Return the [X, Y] coordinate for the center point of the cell that contains the specified text.  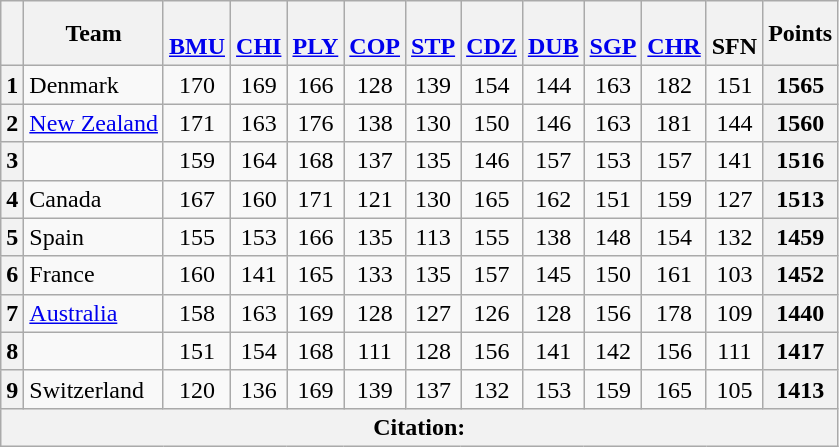
Switzerland [94, 389]
182 [674, 85]
126 [492, 313]
Spain [94, 237]
105 [734, 389]
1413 [800, 389]
STP [434, 34]
3 [12, 161]
181 [674, 123]
9 [12, 389]
176 [316, 123]
France [94, 275]
162 [553, 199]
164 [259, 161]
121 [375, 199]
Australia [94, 313]
145 [553, 275]
Denmark [94, 85]
DUB [553, 34]
2 [12, 123]
120 [196, 389]
167 [196, 199]
1565 [800, 85]
109 [734, 313]
1440 [800, 313]
PLY [316, 34]
1417 [800, 351]
1452 [800, 275]
5 [12, 237]
Citation: [420, 427]
1 [12, 85]
8 [12, 351]
1560 [800, 123]
1513 [800, 199]
1516 [800, 161]
6 [12, 275]
133 [375, 275]
1459 [800, 237]
BMU [196, 34]
161 [674, 275]
SGP [613, 34]
170 [196, 85]
SFN [734, 34]
103 [734, 275]
Canada [94, 199]
CHR [674, 34]
7 [12, 313]
142 [613, 351]
CHI [259, 34]
Points [800, 34]
178 [674, 313]
Team [94, 34]
New Zealand [94, 123]
113 [434, 237]
4 [12, 199]
158 [196, 313]
136 [259, 389]
COP [375, 34]
CDZ [492, 34]
148 [613, 237]
